Extract the (x, y) coordinate from the center of the cell holding the provided text.  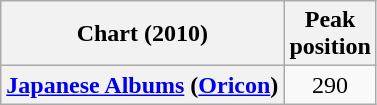
290 (330, 85)
Japanese Albums (Oricon) (142, 85)
Chart (2010) (142, 34)
Peak position (330, 34)
